From the cell containing the given text, extract its center point as [x, y] coordinate. 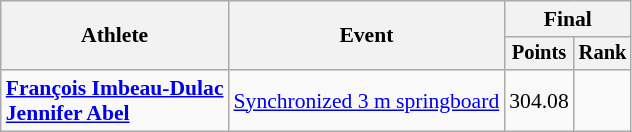
Event [367, 36]
Final [568, 19]
François Imbeau-DulacJennifer Abel [115, 100]
Points [538, 54]
Rank [603, 54]
Athlete [115, 36]
Synchronized 3 m springboard [367, 100]
304.08 [538, 100]
